Identify which cell holds the provided text, then report its (X, Y) central coordinate. 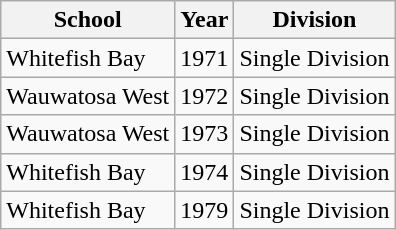
1973 (204, 134)
Division (314, 20)
1971 (204, 58)
School (88, 20)
1972 (204, 96)
1974 (204, 172)
Year (204, 20)
1979 (204, 210)
